Find where the given text appears and provide that cell's center as [x, y] coordinate. 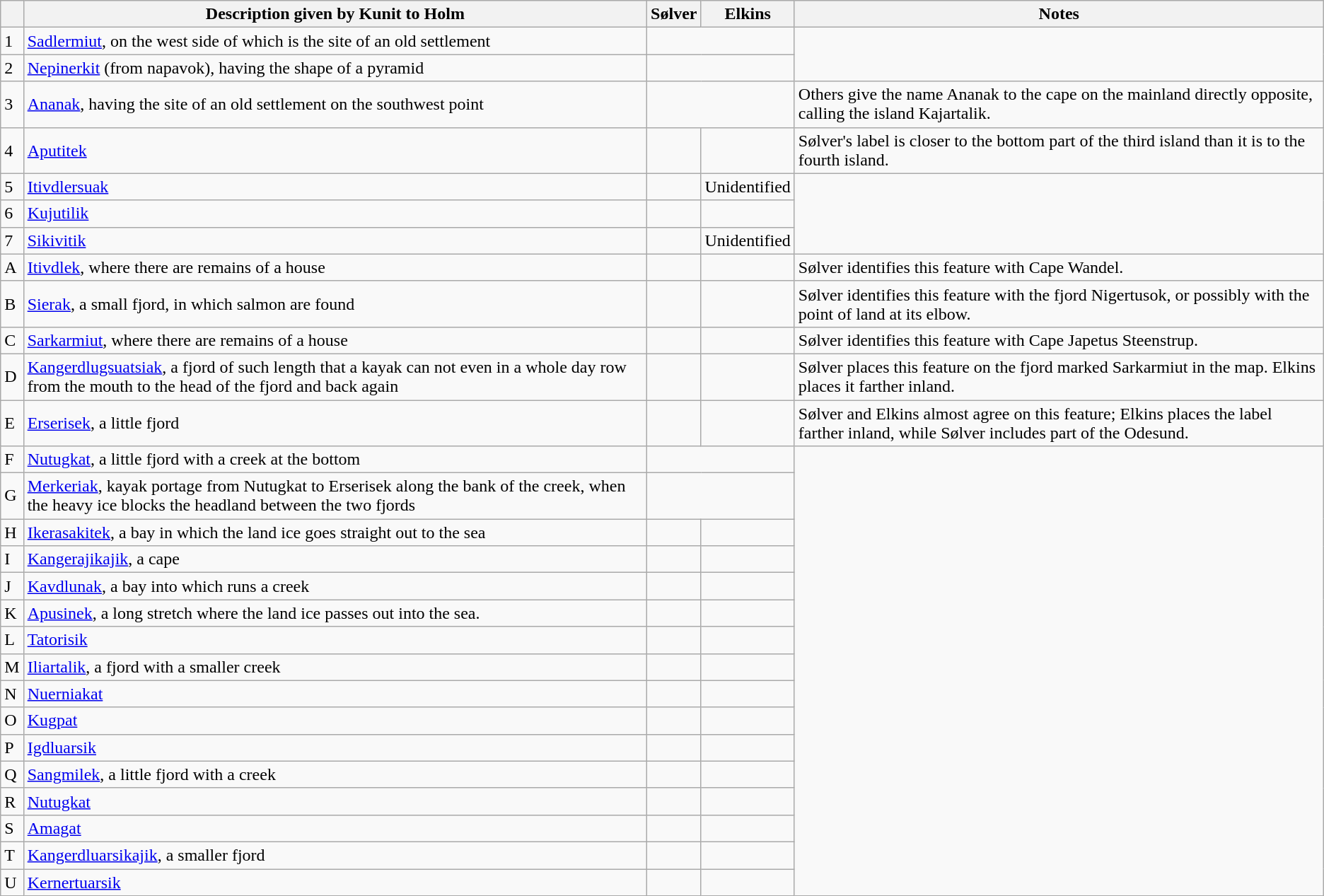
Sierak, a small fjord, in which salmon are found [335, 304]
D [12, 376]
F [12, 460]
Erserisek, a little fjord [335, 423]
U [12, 882]
E [12, 423]
Ikerasakitek, a bay in which the land ice goes straight out to the sea [335, 533]
Kugpat [335, 721]
Kangerdluarsikajik, a smaller fjord [335, 855]
N [12, 694]
Igdluarsik [335, 747]
Nutugkat, a little fjord with a creek at the bottom [335, 460]
Kavdlunak, a bay into which runs a creek [335, 586]
Kangerdlugsuatsiak, a fjord of such length that a kayak can not even in a whole day row from the mouth to the head of the fjord and back again [335, 376]
A [12, 267]
P [12, 747]
Aputitek [335, 150]
O [12, 721]
L [12, 640]
G [12, 496]
Amagat [335, 828]
H [12, 533]
Sølver identifies this feature with Cape Japetus Steenstrup. [1059, 340]
Ananak, having the site of an old settlement on the southwest point [335, 105]
S [12, 828]
Sarkarmiut, where there are remains of a house [335, 340]
Sølver places this feature on the fjord marked Sarkarmiut in the map. Elkins places it farther inland. [1059, 376]
Sangmilek, a little fjord with a creek [335, 774]
Nutugkat [335, 801]
Nuerniakat [335, 694]
Itivdlersuak [335, 187]
Sadlermiut, on the west side of which is the site of an old settlement [335, 41]
K [12, 613]
Apusinek, a long stretch where the land ice passes out into the sea. [335, 613]
6 [12, 214]
Sølver's label is closer to the bottom part of the third island than it is to the fourth island. [1059, 150]
Kernertuarsik [335, 882]
T [12, 855]
C [12, 340]
4 [12, 150]
Sølver and Elkins almost agree on this feature; Elkins places the label farther inland, while Sølver includes part of the Odesund. [1059, 423]
Tatorisik [335, 640]
Description given by Kunit to Holm [335, 14]
5 [12, 187]
Sikivitik [335, 240]
Q [12, 774]
Merkeriak, kayak portage from Nutugkat to Erserisek along the bank of the creek, when the heavy ice blocks the headland between the two fjords [335, 496]
B [12, 304]
3 [12, 105]
Sølver identifies this feature with the fjord Nigertusok, or possibly with the point of land at its elbow. [1059, 304]
7 [12, 240]
M [12, 667]
Iliartalik, a fjord with a smaller creek [335, 667]
Itivdlek, where there are remains of a house [335, 267]
Kangerajikajik, a cape [335, 559]
Nepinerkit (from napavok), having the shape of a pyramid [335, 68]
J [12, 586]
1 [12, 41]
Sølver identifies this feature with Cape Wandel. [1059, 267]
Others give the name Ananak to the cape on the mainland directly opposite, calling the island Kajartalik. [1059, 105]
Elkins [748, 14]
Kujutilik [335, 214]
2 [12, 68]
Notes [1059, 14]
I [12, 559]
Sølver [674, 14]
R [12, 801]
